Locate the cell with the specified text and output its [X, Y] center coordinate. 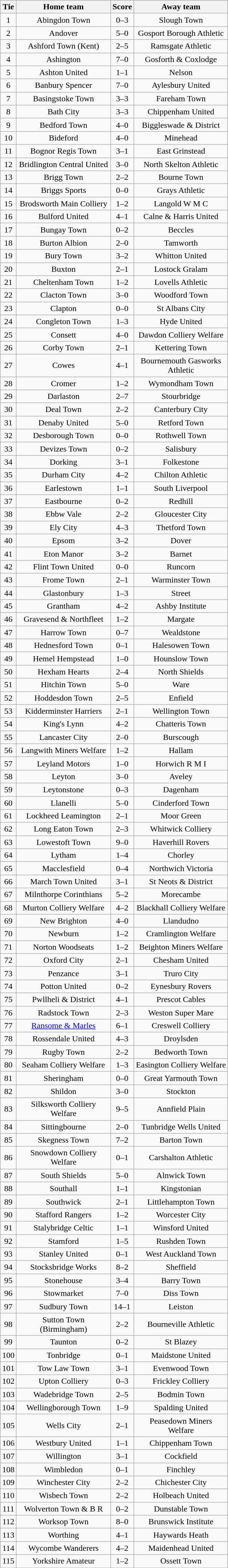
Denaby United [64, 423]
Rushden Town [181, 1241]
Devizes Town [64, 449]
Evenwood Town [181, 1368]
Finchley [181, 1469]
112 [8, 1522]
45 [8, 606]
Skegness Town [64, 1140]
Clacton Town [64, 295]
Durham City [64, 475]
Winchester City [64, 1483]
12 [8, 164]
38 [8, 514]
South Shields [64, 1175]
Bideford [64, 138]
Pwllheli & District [64, 999]
Gloucester City [181, 514]
Stowmarket [64, 1293]
7–2 [122, 1140]
20 [8, 269]
34 [8, 462]
Brunswick Institute [181, 1522]
Bungay Town [64, 230]
Norton Woodseats [64, 947]
115 [8, 1561]
6 [8, 85]
Away team [181, 7]
North Shields [181, 672]
Corby Town [64, 348]
Seaham Colliery Welfare [64, 1065]
54 [8, 724]
Weston Super Mare [181, 1012]
43 [8, 580]
83 [8, 1109]
Eynesbury Rovers [181, 986]
Deal Town [64, 410]
Langold W M C [181, 204]
97 [8, 1307]
Tunbridge Wells United [181, 1127]
1–5 [122, 1241]
73 [8, 973]
Cromer [64, 383]
Prescot Cables [181, 999]
Kingstonian [181, 1188]
Basingstoke Town [64, 99]
Buxton [64, 269]
28 [8, 383]
Hitchin Town [64, 685]
Home team [64, 7]
Upton Colliery [64, 1381]
8 [8, 112]
Folkestone [181, 462]
Stourbridge [181, 396]
109 [8, 1483]
Clapton [64, 308]
18 [8, 243]
55 [8, 737]
Cheltenham Town [64, 282]
Wellingborough Town [64, 1407]
Congleton Town [64, 321]
Leyton [64, 776]
Ashford Town (Kent) [64, 46]
Bodmin Town [181, 1394]
65 [8, 868]
92 [8, 1241]
8–2 [122, 1267]
Slough Town [181, 20]
Stockton [181, 1091]
Rugby Town [64, 1052]
Stamford [64, 1241]
19 [8, 256]
Lostock Gralam [181, 269]
Leytonstone [64, 790]
4 [8, 59]
Ossett Town [181, 1561]
Hemel Hempstead [64, 659]
71 [8, 947]
81 [8, 1078]
Southwick [64, 1201]
86 [8, 1157]
Llandudno [181, 921]
Littlehampton Town [181, 1201]
Bourneville Athletic [181, 1324]
Diss Town [181, 1293]
Wimbledon [64, 1469]
Chippenham Town [181, 1443]
Sutton Town (Birmingham) [64, 1324]
Leiston [181, 1307]
Sudbury Town [64, 1307]
Bournemouth Gasworks Athletic [181, 365]
Annfield Plain [181, 1109]
1 [8, 20]
Lancaster City [64, 737]
Ebbw Vale [64, 514]
9 [8, 125]
Murton Colliery Welfare [64, 908]
Potton United [64, 986]
108 [8, 1469]
37 [8, 501]
59 [8, 790]
Ashington [64, 59]
17 [8, 230]
66 [8, 881]
Gravesend & Northfleet [64, 619]
Worcester City [181, 1215]
13 [8, 177]
Desborough Town [64, 436]
111 [8, 1509]
Penzance [64, 973]
80 [8, 1065]
Easington Colliery Welfare [181, 1065]
14–1 [122, 1307]
Ramsgate Athletic [181, 46]
27 [8, 365]
Hoddesdon Town [64, 698]
Hednesford Town [64, 646]
Alnwick Town [181, 1175]
Aveley [181, 776]
Cockfield [181, 1456]
Stanley United [64, 1254]
Frome Town [64, 580]
Banbury Spencer [64, 85]
Sittingbourne [64, 1127]
Creswell Colliery [181, 1026]
74 [8, 986]
Tamworth [181, 243]
Eastbourne [64, 501]
Hallam [181, 750]
Dagenham [181, 790]
Chippenham United [181, 112]
26 [8, 348]
Tonbridge [64, 1355]
Wellington Town [181, 711]
East Grinstead [181, 151]
89 [8, 1201]
35 [8, 475]
Ware [181, 685]
Glastonbury [64, 593]
Oxford City [64, 960]
15 [8, 204]
Langwith Miners Welfare [64, 750]
78 [8, 1039]
Nelson [181, 72]
5 [8, 72]
Dunstable Town [181, 1509]
56 [8, 750]
Andover [64, 33]
Brigg Town [64, 177]
Westbury United [64, 1443]
Barnet [181, 554]
Calne & Harris United [181, 217]
Dawdon Colliery Welfare [181, 334]
Haverhill Rovers [181, 842]
Yorkshire Amateur [64, 1561]
39 [8, 527]
Ely City [64, 527]
Gosport Borough Athletic [181, 33]
106 [8, 1443]
95 [8, 1280]
Wymondham Town [181, 383]
52 [8, 698]
Consett [64, 334]
Minehead [181, 138]
102 [8, 1381]
Bedworth Town [181, 1052]
Lowestoft Town [64, 842]
Thetford Town [181, 527]
31 [8, 423]
Sheringham [64, 1078]
Gosforth & Coxlodge [181, 59]
101 [8, 1368]
Northwich Victoria [181, 868]
West Auckland Town [181, 1254]
Flint Town United [64, 567]
16 [8, 217]
Bath City [64, 112]
90 [8, 1215]
Wisbech Town [64, 1496]
Stafford Rangers [64, 1215]
St Blazey [181, 1342]
Bedford Town [64, 125]
Bulford United [64, 217]
94 [8, 1267]
Worksop Town [64, 1522]
2–7 [122, 396]
Droylsden [181, 1039]
9–5 [122, 1109]
Darlaston [64, 396]
51 [8, 685]
New Brighton [64, 921]
Bury Town [64, 256]
7 [8, 99]
93 [8, 1254]
114 [8, 1548]
105 [8, 1425]
68 [8, 908]
Lockheed Leamington [64, 816]
Macclesfield [64, 868]
Epsom [64, 540]
Chilton Athletic [181, 475]
Maidstone United [181, 1355]
Runcorn [181, 567]
Hyde United [181, 321]
Chatteris Town [181, 724]
79 [8, 1052]
Holbeach United [181, 1496]
Enfield [181, 698]
63 [8, 842]
21 [8, 282]
Redhill [181, 501]
Fareham Town [181, 99]
Whitton United [181, 256]
3 [8, 46]
Stocksbridge Works [64, 1267]
King's Lynn [64, 724]
Stonehouse [64, 1280]
Barry Town [181, 1280]
Horwich R M I [181, 763]
Earlestown [64, 488]
Shildon [64, 1091]
70 [8, 934]
Ashby Institute [181, 606]
Silksworth Colliery Welfare [64, 1109]
36 [8, 488]
Wadebridge Town [64, 1394]
Kettering Town [181, 348]
98 [8, 1324]
47 [8, 632]
91 [8, 1228]
Long Eaton Town [64, 829]
Biggleswade & District [181, 125]
Milnthorpe Corinthians [64, 895]
Wells City [64, 1425]
Radstock Town [64, 1012]
50 [8, 672]
Dorking [64, 462]
75 [8, 999]
60 [8, 803]
1–9 [122, 1407]
Grantham [64, 606]
24 [8, 321]
Great Yarmouth Town [181, 1078]
96 [8, 1293]
March Town United [64, 881]
29 [8, 396]
Canterbury City [181, 410]
100 [8, 1355]
Burscough [181, 737]
Kidderminster Harriers [64, 711]
Lovells Athletic [181, 282]
1–4 [122, 855]
Cramlington Welfare [181, 934]
85 [8, 1140]
5–2 [122, 895]
41 [8, 554]
72 [8, 960]
103 [8, 1394]
11 [8, 151]
Eton Manor [64, 554]
69 [8, 921]
Bourne Town [181, 177]
30 [8, 410]
110 [8, 1496]
Maidenhead United [181, 1548]
46 [8, 619]
Snowdown Colliery Welfare [64, 1157]
Willington [64, 1456]
Chorley [181, 855]
9–0 [122, 842]
Tie [8, 7]
3–4 [122, 1280]
99 [8, 1342]
Peasedown Miners Welfare [181, 1425]
Wealdstone [181, 632]
42 [8, 567]
62 [8, 829]
Wolverton Town & B R [64, 1509]
2–4 [122, 672]
Taunton [64, 1342]
Chesham United [181, 960]
Leyland Motors [64, 763]
Margate [181, 619]
57 [8, 763]
113 [8, 1535]
Beccles [181, 230]
10 [8, 138]
Barton Town [181, 1140]
Ashton United [64, 72]
South Liverpool [181, 488]
Harrow Town [64, 632]
St Neots & District [181, 881]
Spalding United [181, 1407]
87 [8, 1175]
Moor Green [181, 816]
0–4 [122, 868]
67 [8, 895]
22 [8, 295]
44 [8, 593]
14 [8, 190]
0–7 [122, 632]
107 [8, 1456]
Halesowen Town [181, 646]
Salisbury [181, 449]
Abingdon Town [64, 20]
Retford Town [181, 423]
Briggs Sports [64, 190]
Hounslow Town [181, 659]
82 [8, 1091]
32 [8, 436]
53 [8, 711]
Warminster Town [181, 580]
Ransome & Marles [64, 1026]
58 [8, 776]
Bridlington Central United [64, 164]
St Albans City [181, 308]
Bognor Regis Town [64, 151]
Carshalton Athletic [181, 1157]
Lytham [64, 855]
Chichester City [181, 1483]
48 [8, 646]
Whitwick Colliery [181, 829]
Dover [181, 540]
Southall [64, 1188]
40 [8, 540]
Hexham Hearts [64, 672]
Burton Albion [64, 243]
Blackhall Colliery Welfare [181, 908]
Cinderford Town [181, 803]
Beighton Miners Welfare [181, 947]
Wycombe Wanderers [64, 1548]
Tow Law Town [64, 1368]
Sheffield [181, 1267]
Rossendale United [64, 1039]
Haywards Heath [181, 1535]
Newburn [64, 934]
61 [8, 816]
Score [122, 7]
Truro City [181, 973]
Stalybridge Celtic [64, 1228]
Morecambe [181, 895]
77 [8, 1026]
8–0 [122, 1522]
Brodsworth Main Colliery [64, 204]
Cowes [64, 365]
Worthing [64, 1535]
Frickley Colliery [181, 1381]
64 [8, 855]
North Skelton Athletic [181, 164]
49 [8, 659]
23 [8, 308]
84 [8, 1127]
Woodford Town [181, 295]
104 [8, 1407]
Llanelli [64, 803]
Street [181, 593]
2 [8, 33]
33 [8, 449]
88 [8, 1188]
Grays Athletic [181, 190]
6–1 [122, 1026]
76 [8, 1012]
25 [8, 334]
Rothwell Town [181, 436]
Aylesbury United [181, 85]
Winsford United [181, 1228]
